Pinpoint the cell where the given text exists, returning its (X, Y) midpoint coordinate. 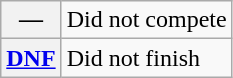
DNF (31, 58)
Did not finish (146, 58)
— (31, 20)
Did not compete (146, 20)
